Determine the [x, y] coordinate at the center of the cell enclosing the given text.  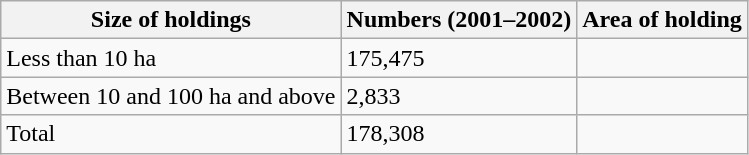
178,308 [459, 134]
Less than 10 ha [171, 58]
Size of holdings [171, 20]
Area of holding [662, 20]
Between 10 and 100 ha and above [171, 96]
175,475 [459, 58]
Numbers (2001–2002) [459, 20]
2,833 [459, 96]
Total [171, 134]
